Extract the (X, Y) coordinate from the center of the cell holding the provided text.  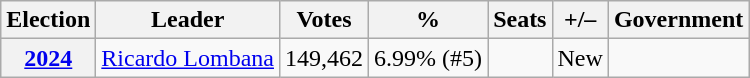
149,462 (324, 58)
Seats (520, 20)
Government (678, 20)
2024 (48, 58)
% (428, 20)
New (580, 58)
6.99% (#5) (428, 58)
Ricardo Lombana (188, 58)
Election (48, 20)
Votes (324, 20)
Leader (188, 20)
+/– (580, 20)
